Locate the cell with the specified text and output its (x, y) center coordinate. 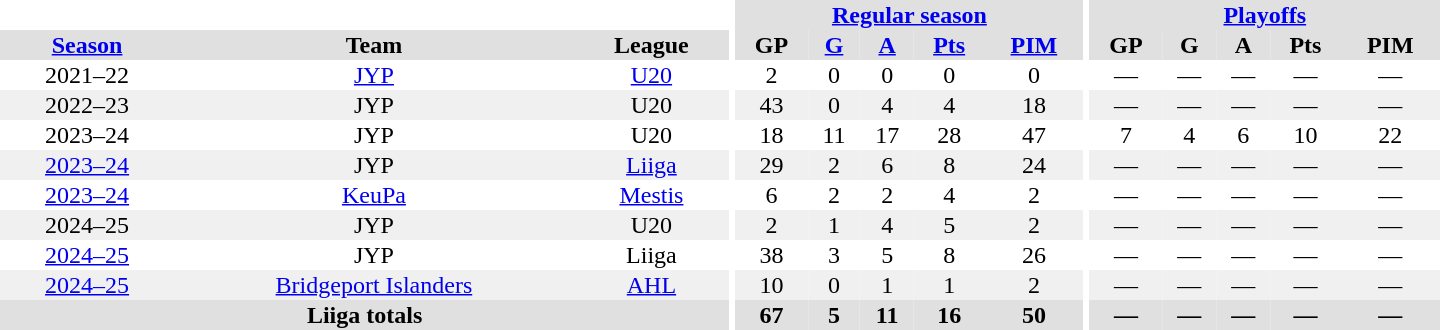
67 (772, 315)
16 (949, 315)
League (652, 45)
43 (772, 105)
38 (772, 255)
Season (87, 45)
7 (1126, 135)
28 (949, 135)
Playoffs (1265, 15)
24 (1034, 165)
Mestis (652, 195)
17 (887, 135)
22 (1390, 135)
3 (834, 255)
Team (374, 45)
Regular season (909, 15)
Bridgeport Islanders (374, 285)
Liiga totals (364, 315)
2021–22 (87, 75)
29 (772, 165)
26 (1034, 255)
AHL (652, 285)
KeuPa (374, 195)
50 (1034, 315)
2022–23 (87, 105)
47 (1034, 135)
